Return (x, y) of the center of cell containing provided text 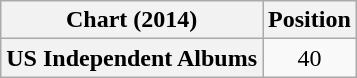
US Independent Albums (132, 58)
40 (310, 58)
Chart (2014) (132, 20)
Position (310, 20)
